Determine the (X, Y) coordinate at the center of the cell enclosing the given text.  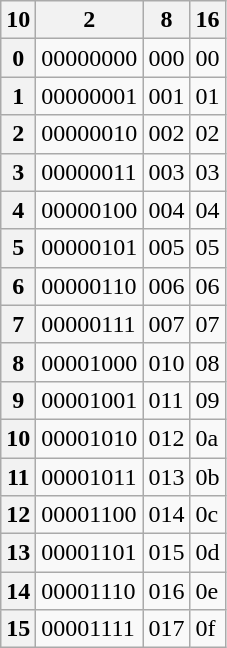
16 (208, 20)
00000000 (90, 58)
00000010 (90, 134)
05 (208, 248)
07 (208, 324)
04 (208, 210)
00001110 (90, 591)
0e (208, 591)
00000100 (90, 210)
00001101 (90, 553)
0c (208, 515)
004 (166, 210)
002 (166, 134)
00001000 (90, 362)
13 (18, 553)
12 (18, 515)
0a (208, 438)
0b (208, 477)
012 (166, 438)
02 (208, 134)
11 (18, 477)
00001111 (90, 629)
010 (166, 362)
0f (208, 629)
006 (166, 286)
00000011 (90, 172)
011 (166, 400)
00000110 (90, 286)
08 (208, 362)
01 (208, 96)
013 (166, 477)
7 (18, 324)
001 (166, 96)
00001011 (90, 477)
0 (18, 58)
015 (166, 553)
016 (166, 591)
09 (208, 400)
007 (166, 324)
06 (208, 286)
4 (18, 210)
000 (166, 58)
00000111 (90, 324)
00000101 (90, 248)
03 (208, 172)
005 (166, 248)
014 (166, 515)
15 (18, 629)
5 (18, 248)
0d (208, 553)
00001010 (90, 438)
00000001 (90, 96)
6 (18, 286)
3 (18, 172)
00001001 (90, 400)
1 (18, 96)
14 (18, 591)
003 (166, 172)
00 (208, 58)
9 (18, 400)
017 (166, 629)
00001100 (90, 515)
